Return the [x, y] coordinate for the center point of the cell that contains the specified text.  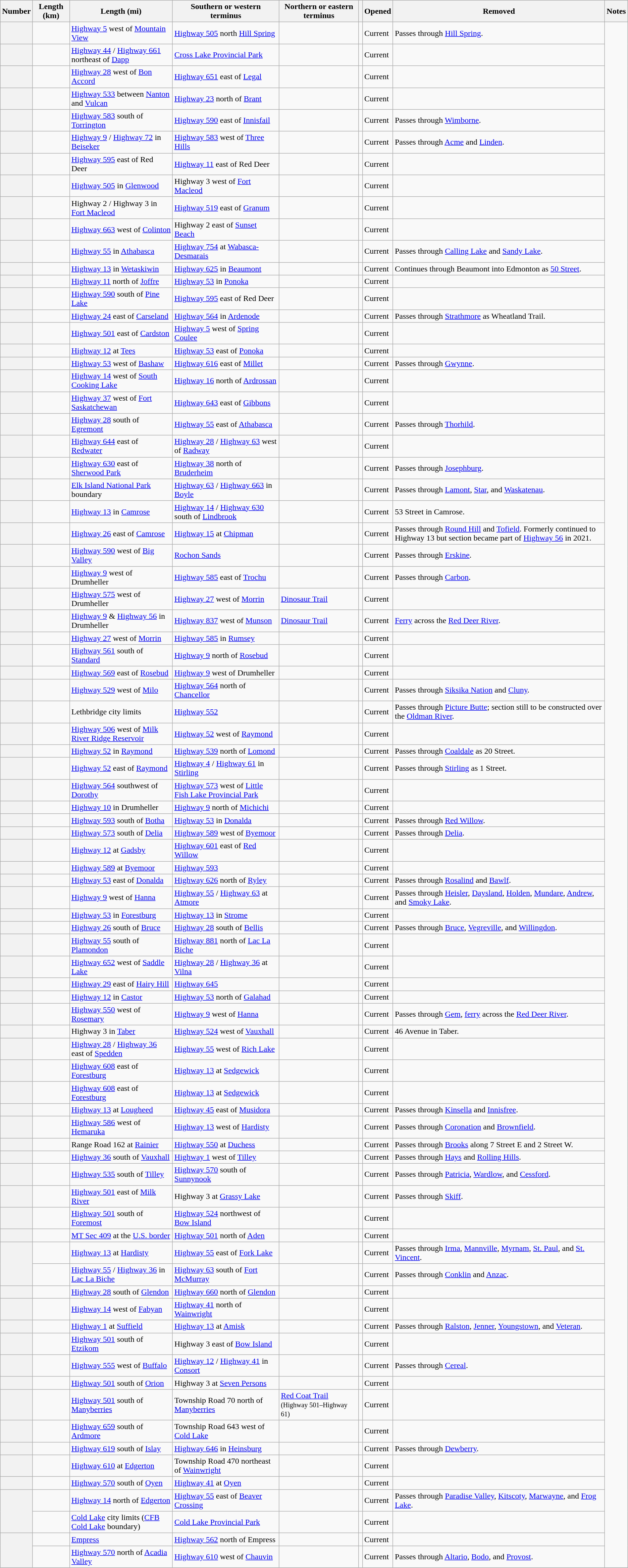
Passes through Rosalind and Bawlf. [499, 880]
Passes through Hays and Rolling Hills. [499, 1157]
Highway 28 south of Bellis [225, 928]
Highway 505 north Hill Spring [225, 33]
Highway 529 west of Milo [121, 690]
Highway 52 east of Raymond [121, 768]
Highway 13 at Hardisty [121, 1253]
Highway 53 east of Ponoka [225, 351]
Passes through Calling Lake and Sandy Lake. [499, 251]
Passes through Coronation and Brownfield. [499, 1127]
Township Road 470 northeast of Wainwright [225, 1466]
Highway 550 west of Rosemary [121, 1014]
Highway 573 west of Little Fish Lake Provincial Park [225, 790]
Highway 583 south of Torrington [121, 120]
Highway 41 north of Wainwright [225, 1309]
Highway 28 south of Egremont [121, 424]
Passes through Carbon. [499, 577]
Highway 501 south of Etzikom [121, 1344]
Opened [378, 11]
Passes through Erskine. [499, 555]
Highway 12 / Highway 41 in Consort [225, 1366]
Highway 12 at Gadsby [121, 850]
Highway 589 at Byemoor [121, 867]
Number [16, 11]
Highway 55 east of Beaver Crossing [225, 1501]
Highway 593 [225, 867]
Passes through Skiff. [499, 1197]
Highway 13 at Lougheed [121, 1110]
MT Sec 409 at the U.S. border [121, 1235]
Passes through Ralston, Jenner, Youngstown, and Veteran. [499, 1326]
Length (mi) [121, 11]
Highway 562 north of Empress [225, 1539]
Highway 570 north of Acadia Valley [121, 1557]
Highway 660 north of Glendon [225, 1292]
Empress [121, 1539]
Passes through Paradise Valley, Kitscoty, Marwayne, and Frog Lake. [499, 1501]
Highway 23 north of Brant [225, 99]
Highway 16 north of Ardrossan [225, 381]
Highway 645 [225, 984]
Highway 569 east of Rosebud [121, 673]
Passes through Josephburg. [499, 468]
Highway 3 at Grassy Lake [225, 1197]
Passes through Coaldale as 20 Street. [499, 751]
Highway 501 north of Aden [225, 1235]
Passes through Gem, ferry across the Red Deer River. [499, 1014]
Highway 610 west of Chauvin [225, 1557]
Highway 564 southwest of Dorothy [121, 790]
Passes through Delia. [499, 833]
Passes through Siksika Nation and Cluny. [499, 690]
Highway 552 [225, 712]
Highway 585 east of Trochu [225, 577]
Passes through Gwynne. [499, 363]
Passes through Brooks along 7 Street E and 2 Street W. [499, 1145]
Highway 524 northwest of Bow Island [225, 1218]
Passes through Strathmore as Wheatland Trail. [499, 316]
Highway 585 in Rumsey [225, 638]
Highway 555 west of Buffalo [121, 1366]
Highway 2 east of Sunset Beach [225, 230]
Highway 12 at Tees [121, 351]
Highway 13 at Amisk [225, 1326]
Passes through Round Hill and Tofield. Formerly continued to Highway 13 but section became part of Highway 56 in 2021. [499, 534]
Passes through Acme and Linden. [499, 142]
Highway 570 south of Oyen [121, 1483]
Highway 55 / Highway 36 in Lac La Biche [121, 1274]
Highway 14 / Highway 630 south of Lindbrook [225, 511]
Highway 570 south of Sunnynook [225, 1174]
Highway 1 west of Tilley [225, 1157]
Highway 36 south of Vauxhall [121, 1157]
Highway 52 west of Raymond [225, 734]
Highway 3 east of Bow Island [225, 1344]
Highway 564 in Ardenode [225, 316]
Highway 619 south of Islay [121, 1449]
Highway 5 west of Spring Coulee [225, 334]
Northern or eastern terminus [319, 11]
Passes through Red Willow. [499, 820]
Highway 14 west of South Cooking Lake [121, 381]
Highway 505 in Glenwood [121, 186]
Highway 616 east of Millet [225, 363]
Length (km) [51, 11]
Highway 506 west of Milk River Ridge Reservoir [121, 734]
Highway 630 east of Sherwood Park [121, 468]
Highway 4 / Highway 61 in Stirling [225, 768]
Highway 754 at Wabasca-Desmarais [225, 251]
Red Coat Trail (Highway 501–Highway 61) [319, 1405]
Highway 13 in Wetaskiwin [121, 269]
Highway 590 east of Innisfail [225, 120]
Highway 643 east of Gibbons [225, 403]
Highway 26 south of Bruce [121, 928]
Highway 625 in Beaumont [225, 269]
Highway 583 west of Three Hills [225, 142]
Highway 610 at Edgerton [121, 1466]
Cold Lake Provincial Park [225, 1522]
Highway 589 west of Byemoor [225, 833]
Highway 539 north of Lomond [225, 751]
Highway 63 south of Fort McMurray [225, 1274]
Passes through Thorhild. [499, 424]
Highway 9 / Highway 72 in Beiseker [121, 142]
Highway 9 north of Michichi [225, 807]
Highway 561 south of Standard [121, 656]
Highway 53 in Ponoka [225, 282]
Highway 10 in Drumheller [121, 807]
Highway 590 west of Big Valley [121, 555]
Highway 550 at Duchess [225, 1145]
Highway 524 west of Vauxhall [225, 1031]
Rochon Sands [225, 555]
Highway 564 north of Chancellor [225, 690]
Highway 644 east of Redwater [121, 446]
Highway 533 between Nanton and Vulcan [121, 99]
Highway 2 / Highway 3 in Fort Macleod [121, 207]
Highway 53 north of Galahad [225, 997]
Highway 501 east of Milk River [121, 1197]
Highway 651 east of Legal [225, 77]
Highway 13 west of Hardisty [225, 1127]
Highway 593 south of Botha [121, 820]
Highway 586 west of Hemaruka [121, 1127]
Highway 601 east of Red Willow [225, 850]
Highway 55 in Athabasca [121, 251]
Highway 53 west of Bashaw [121, 363]
Highway 28 / Highway 63 west of Radway [225, 446]
Elk Island National Park boundary [121, 490]
46 Avenue in Taber. [499, 1031]
Highway 3 in Taber [121, 1031]
Highway 63 / Highway 663 in Boyle [225, 490]
Cold Lake city limits (CFB Cold Lake boundary) [121, 1522]
Passes through Heisler, Daysland, Holden, Mundare, Andrew, and Smoky Lake. [499, 898]
Highway 13 in Camrose [121, 511]
Highway 28 west of Bon Accord [121, 77]
Passes through Cereal. [499, 1366]
Highway 663 west of Colinton [121, 230]
Passes through Lamont, Star, and Waskatenau. [499, 490]
Passes through Stirling as 1 Street. [499, 768]
Highway 53 in Donalda [225, 820]
Highway 573 south of Delia [121, 833]
Highway 28 / Highway 36 at Vilna [225, 967]
Passes through Wimborne. [499, 120]
Highway 14 north of Edgerton [121, 1501]
Highway 1 at Suffield [121, 1326]
Passes through Patricia, Wardlow, and Cessford. [499, 1174]
Highway 3 west of Fort Macleod [225, 186]
Highway 55 south of Plamondon [121, 945]
Highway 652 west of Saddle Lake [121, 967]
Highway 37 west of Fort Saskatchewan [121, 403]
Highway 28 / Highway 36 east of Spedden [121, 1049]
Passes through Hill Spring. [499, 33]
Passes through Altario, Bodo, and Provost. [499, 1557]
Removed [499, 11]
Highway 45 east of Musidora [225, 1110]
Highway 26 east of Camrose [121, 534]
Township Road 70 north of Manyberries [225, 1405]
Highway 53 east of Donalda [121, 880]
Passes through Picture Butte; section still to be constructed over the Oldman River. [499, 712]
Highway 55 / Highway 63 at Atmore [225, 898]
Highway 501 south of Manyberries [121, 1405]
Highway 626 north of Ryley [225, 880]
Highway 29 east of Hairy Hill [121, 984]
Highway 28 south of Glendon [121, 1292]
Highway 9 north of Rosebud [225, 656]
Highway 590 south of Pine Lake [121, 299]
Highway 55 west of Rich Lake [225, 1049]
Highway 53 in Forestburg [121, 915]
Highway 535 south of Tilley [121, 1174]
Highway 55 east of Fork Lake [225, 1253]
Highway 837 west of Munson [225, 621]
Passes through Kinsella and Innisfree. [499, 1110]
Continues through Beaumont into Edmonton as 50 Street. [499, 269]
Highway 659 south of Ardmore [121, 1431]
Highway 9 & Highway 56 in Drumheller [121, 621]
Highway 24 east of Carseland [121, 316]
Passes through Dewberry. [499, 1449]
Highway 14 west of Fabyan [121, 1309]
Highway 519 east of Granum [225, 207]
Highway 501 south of Orion [121, 1383]
53 Street in Camrose. [499, 511]
Highway 13 in Strome [225, 915]
Ferry across the Red Deer River. [499, 621]
Highway 575 west of Drumheller [121, 599]
Highway 501 east of Cardston [121, 334]
Passes through Conklin and Anzac. [499, 1274]
Notes [616, 11]
Highway 501 south of Foremost [121, 1218]
Highway 12 in Castor [121, 997]
Passes through Bruce, Vegreville, and Willingdon. [499, 928]
Cross Lake Provincial Park [225, 55]
Southern or western terminus [225, 11]
Highway 52 in Raymond [121, 751]
Highway 11 east of Red Deer [225, 164]
Passes through Irma, Mannville, Myrnam, St. Paul, and St. Vincent. [499, 1253]
Highway 41 at Oyen [225, 1483]
Highway 3 at Seven Persons [225, 1383]
Township Road 643 west of Cold Lake [225, 1431]
Highway 15 at Chipman [225, 534]
Highway 646 in Heinsburg [225, 1449]
Highway 38 north of Bruderheim [225, 468]
Range Road 162 at Rainier [121, 1145]
Lethbridge city limits [121, 712]
Highway 5 west of Mountain View [121, 33]
Highway 881 north of Lac La Biche [225, 945]
Highway 11 north of Joffre [121, 282]
Highway 44 / Highway 661 northeast of Dapp [121, 55]
Highway 55 east of Athabasca [225, 424]
